Provide the (x, y) coordinate of the cell's center where the given text is located.  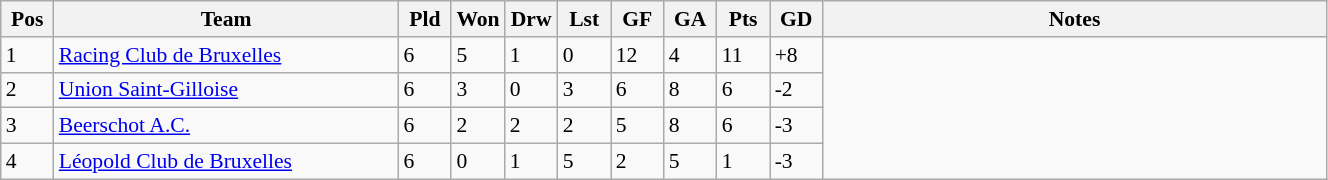
Won (478, 19)
+8 (796, 55)
Beerschot A.C. (226, 126)
Pos (28, 19)
Team (226, 19)
-2 (796, 90)
Racing Club de Bruxelles (226, 55)
Pts (744, 19)
GF (638, 19)
12 (638, 55)
Lst (584, 19)
Union Saint-Gilloise (226, 90)
Léopold Club de Bruxelles (226, 162)
Pld (424, 19)
11 (744, 55)
GD (796, 19)
GA (690, 19)
Drw (532, 19)
Notes (1075, 19)
